Extract the [X, Y] coordinate from the center of the cell holding the provided text.  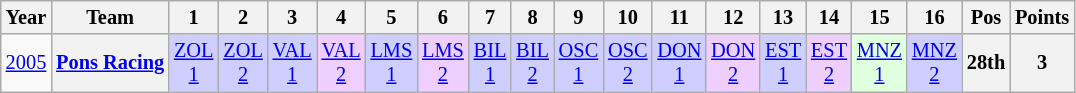
5 [392, 17]
8 [532, 17]
28th [986, 63]
VAL1 [292, 63]
MNZ1 [880, 63]
2 [242, 17]
EST1 [783, 63]
LMS2 [443, 63]
7 [490, 17]
BIL1 [490, 63]
Pos [986, 17]
ZOL1 [194, 63]
Year [26, 17]
EST2 [829, 63]
DON1 [679, 63]
Points [1042, 17]
OSC2 [628, 63]
1 [194, 17]
12 [733, 17]
9 [578, 17]
16 [934, 17]
14 [829, 17]
VAL2 [342, 63]
11 [679, 17]
LMS1 [392, 63]
Pons Racing [110, 63]
MNZ2 [934, 63]
2005 [26, 63]
15 [880, 17]
ZOL2 [242, 63]
OSC1 [578, 63]
10 [628, 17]
6 [443, 17]
4 [342, 17]
Team [110, 17]
BIL2 [532, 63]
13 [783, 17]
DON2 [733, 63]
